Pinpoint the cell where the given text exists, returning its (x, y) midpoint coordinate. 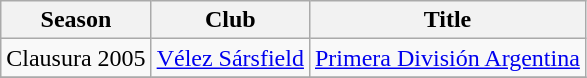
Clausura 2005 (76, 58)
Season (76, 20)
Title (447, 20)
Vélez Sársfield (230, 58)
Club (230, 20)
Primera División Argentina (447, 58)
